Locate the cell with the specified text and output its [X, Y] center coordinate. 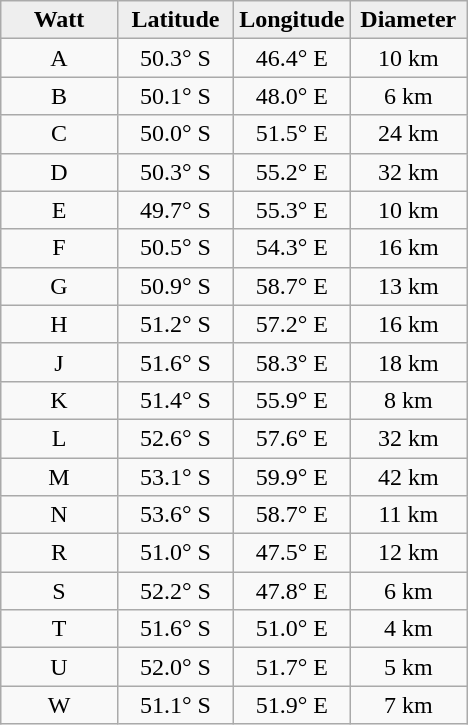
52.2° S [175, 591]
7 km [408, 705]
51.0° E [292, 629]
8 km [408, 400]
51.9° E [292, 705]
51.7° E [292, 667]
54.3° E [292, 248]
59.9° E [292, 477]
12 km [408, 553]
4 km [408, 629]
Latitude [175, 20]
53.6° S [175, 515]
50.5° S [175, 248]
52.6° S [175, 438]
42 km [408, 477]
C [59, 134]
T [59, 629]
50.1° S [175, 96]
52.0° S [175, 667]
B [59, 96]
Watt [59, 20]
H [59, 324]
G [59, 286]
F [59, 248]
50.9° S [175, 286]
W [59, 705]
5 km [408, 667]
E [59, 210]
55.3° E [292, 210]
Longitude [292, 20]
R [59, 553]
13 km [408, 286]
53.1° S [175, 477]
S [59, 591]
Diameter [408, 20]
51.2° S [175, 324]
57.6° E [292, 438]
K [59, 400]
M [59, 477]
47.5° E [292, 553]
58.3° E [292, 362]
A [59, 58]
51.0° S [175, 553]
18 km [408, 362]
57.2° E [292, 324]
47.8° E [292, 591]
24 km [408, 134]
51.1° S [175, 705]
48.0° E [292, 96]
D [59, 172]
N [59, 515]
L [59, 438]
50.0° S [175, 134]
11 km [408, 515]
U [59, 667]
55.2° E [292, 172]
51.4° S [175, 400]
46.4° E [292, 58]
J [59, 362]
51.5° E [292, 134]
49.7° S [175, 210]
55.9° E [292, 400]
